Determine the [X, Y] coordinate at the center of the cell enclosing the given text.  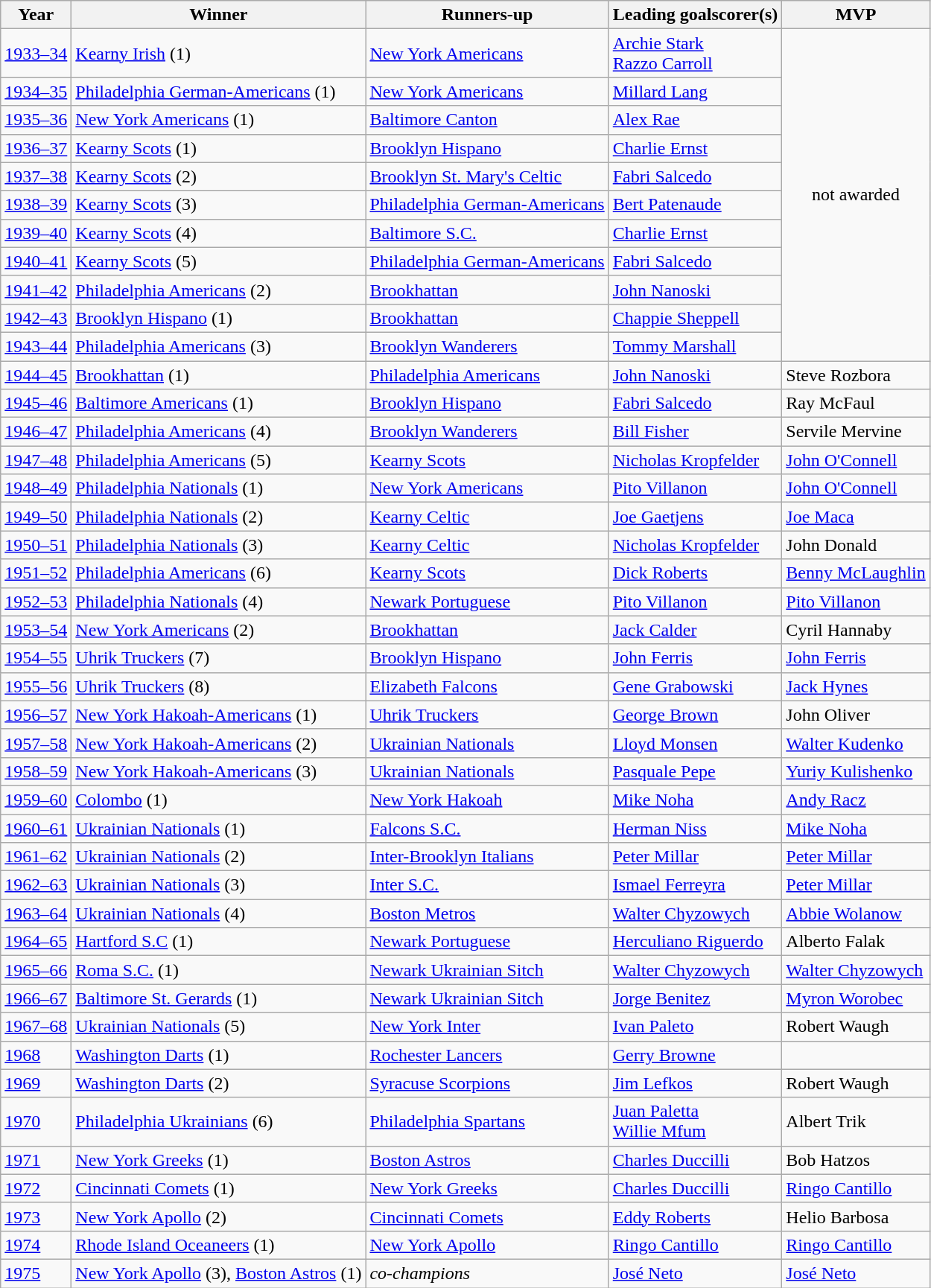
Lloyd Monsen [696, 743]
1971 [36, 1160]
co-champions [487, 1273]
Colombo (1) [219, 800]
Myron Worobec [856, 998]
New York Americans (1) [219, 120]
Benny McLaughlin [856, 573]
Kearny Scots (5) [219, 261]
1948–49 [36, 488]
1933–34 [36, 54]
Philadelphia Americans (5) [219, 460]
1944–45 [36, 374]
1936–37 [36, 148]
New York Americans (2) [219, 630]
1955–56 [36, 686]
1965–66 [36, 970]
Brookhattan (1) [219, 374]
1953–54 [36, 630]
Winner [219, 15]
Kearny Scots (4) [219, 233]
Rochester Lancers [487, 1055]
Cincinnati Comets [487, 1217]
Ukrainian Nationals (5) [219, 1027]
Syracuse Scorpions [487, 1083]
1975 [36, 1273]
1954–55 [36, 658]
1950–51 [36, 545]
Uhrik Truckers (8) [219, 686]
Philadelphia Nationals (2) [219, 517]
Philadelphia Americans (2) [219, 290]
Jack Hynes [856, 686]
Millard Lang [696, 92]
Gene Grabowski [696, 686]
Kearny Scots (2) [219, 176]
Helio Barbosa [856, 1217]
Pasquale Pepe [696, 771]
MVP [856, 15]
Herculiano Riguerdo [696, 942]
Yuriy Kulishenko [856, 771]
Tommy Marshall [696, 346]
Andy Racz [856, 800]
1973 [36, 1217]
Kearny Irish (1) [219, 54]
1961–62 [36, 857]
1962–63 [36, 885]
1964–65 [36, 942]
New York Hakoah-Americans (1) [219, 715]
Ukrainian Nationals (4) [219, 914]
Philadelphia Americans (6) [219, 573]
Ukrainian Nationals (1) [219, 829]
1951–52 [36, 573]
Philadelphia German-Americans (1) [219, 92]
John Donald [856, 545]
John Oliver [856, 715]
Bob Hatzos [856, 1160]
Philadelphia Nationals (3) [219, 545]
Gerry Browne [696, 1055]
Alex Rae [696, 120]
New York Apollo (2) [219, 1217]
Washington Darts (1) [219, 1055]
Ivan Paleto [696, 1027]
New York Apollo (3), Boston Astros (1) [219, 1273]
Bert Patenaude [696, 205]
Brooklyn Hispano (1) [219, 318]
Ismael Ferreyra [696, 885]
Walter Kudenko [856, 743]
Hartford S.C (1) [219, 942]
not awarded [856, 195]
Cyril Hannaby [856, 630]
Philadelphia Americans (3) [219, 346]
Chappie Sheppell [696, 318]
1938–39 [36, 205]
Servile Mervine [856, 432]
Ray McFaul [856, 404]
Philadelphia Americans [487, 374]
Uhrik Truckers (7) [219, 658]
Steve Rozbora [856, 374]
1952–53 [36, 602]
Jim Lefkos [696, 1083]
1939–40 [36, 233]
Alberto Falak [856, 942]
1974 [36, 1245]
Baltimore S.C. [487, 233]
Falcons S.C. [487, 829]
Philadelphia Spartans [487, 1121]
1935–36 [36, 120]
Baltimore Canton [487, 120]
Uhrik Truckers [487, 715]
1947–48 [36, 460]
1960–61 [36, 829]
Baltimore Americans (1) [219, 404]
Albert Trik [856, 1121]
1937–38 [36, 176]
Eddy Roberts [696, 1217]
Baltimore St. Gerards (1) [219, 998]
1956–57 [36, 715]
Washington Darts (2) [219, 1083]
1967–68 [36, 1027]
1972 [36, 1188]
Brooklyn St. Mary's Celtic [487, 176]
New York Apollo [487, 1245]
Elizabeth Falcons [487, 686]
Inter-Brooklyn Italians [487, 857]
1942–43 [36, 318]
Kearny Scots (3) [219, 205]
Runners-up [487, 15]
Archie StarkRazzo Carroll [696, 54]
New York Greeks [487, 1188]
1966–67 [36, 998]
1934–35 [36, 92]
Leading goalscorer(s) [696, 15]
Ukrainian Nationals (2) [219, 857]
Year [36, 15]
Rhode Island Oceaneers (1) [219, 1245]
Abbie Wolanow [856, 914]
Bill Fisher [696, 432]
1968 [36, 1055]
1949–50 [36, 517]
Herman Niss [696, 829]
Juan PalettaWillie Mfum [696, 1121]
1959–60 [36, 800]
1941–42 [36, 290]
1958–59 [36, 771]
Cincinnati Comets (1) [219, 1188]
Jorge Benitez [696, 998]
George Brown [696, 715]
Joe Maca [856, 517]
Inter S.C. [487, 885]
Philadelphia Nationals (1) [219, 488]
1945–46 [36, 404]
New York Greeks (1) [219, 1160]
1970 [36, 1121]
Jack Calder [696, 630]
New York Inter [487, 1027]
Boston Metros [487, 914]
1969 [36, 1083]
1946–47 [36, 432]
Boston Astros [487, 1160]
Roma S.C. (1) [219, 970]
1957–58 [36, 743]
New York Hakoah-Americans (2) [219, 743]
1940–41 [36, 261]
Ukrainian Nationals (3) [219, 885]
1943–44 [36, 346]
Philadelphia Ukrainians (6) [219, 1121]
Dick Roberts [696, 573]
1963–64 [36, 914]
Joe Gaetjens [696, 517]
Philadelphia Nationals (4) [219, 602]
New York Hakoah-Americans (3) [219, 771]
Philadelphia Americans (4) [219, 432]
New York Hakoah [487, 800]
Kearny Scots (1) [219, 148]
